Determine the [X, Y] coordinate at the center of the cell enclosing the given text.  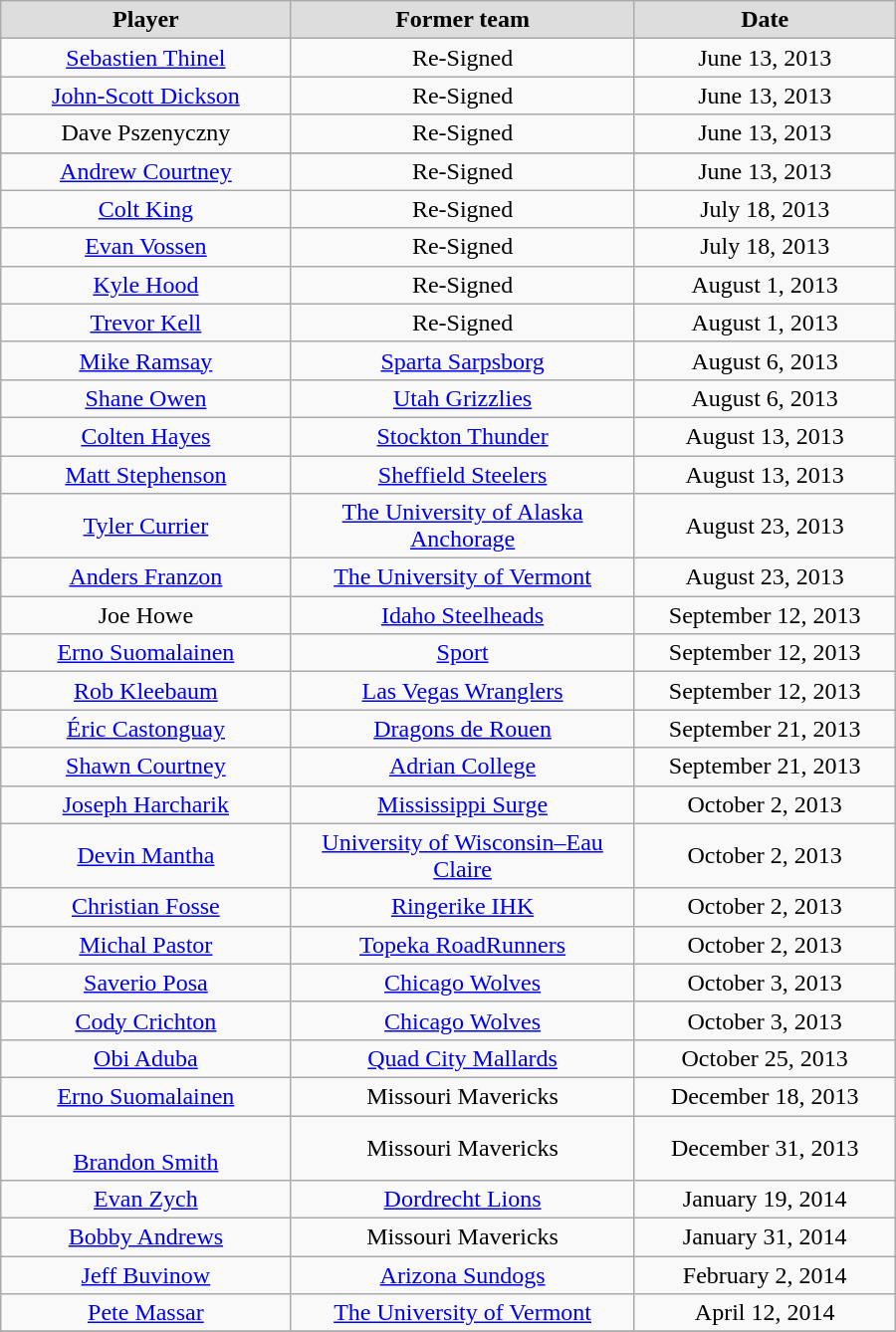
February 2, 2014 [765, 1275]
January 31, 2014 [765, 1237]
October 25, 2013 [765, 1058]
Kyle Hood [145, 285]
Dragons de Rouen [462, 729]
Dave Pszenyczny [145, 133]
Trevor Kell [145, 323]
Former team [462, 20]
Date [765, 20]
Rob Kleebaum [145, 691]
Topeka RoadRunners [462, 945]
Jeff Buvinow [145, 1275]
Pete Massar [145, 1313]
Dordrecht Lions [462, 1200]
Quad City Mallards [462, 1058]
Sheffield Steelers [462, 475]
Player [145, 20]
Las Vegas Wranglers [462, 691]
April 12, 2014 [765, 1313]
Cody Crichton [145, 1020]
Saverio Posa [145, 983]
January 19, 2014 [765, 1200]
Evan Vossen [145, 247]
Evan Zych [145, 1200]
Tyler Currier [145, 526]
Sport [462, 653]
Joseph Harcharik [145, 804]
Mike Ramsay [145, 360]
Michal Pastor [145, 945]
December 18, 2013 [765, 1096]
Shawn Courtney [145, 767]
Utah Grizzlies [462, 398]
Christian Fosse [145, 907]
Sparta Sarpsborg [462, 360]
Sebastien Thinel [145, 58]
Arizona Sundogs [462, 1275]
Matt Stephenson [145, 475]
Colt King [145, 209]
Bobby Andrews [145, 1237]
John-Scott Dickson [145, 96]
Colten Hayes [145, 436]
Anders Franzon [145, 577]
Andrew Courtney [145, 171]
Idaho Steelheads [462, 615]
Obi Aduba [145, 1058]
Devin Mantha [145, 856]
Shane Owen [145, 398]
December 31, 2013 [765, 1147]
Stockton Thunder [462, 436]
Joe Howe [145, 615]
Adrian College [462, 767]
University of Wisconsin–Eau Claire [462, 856]
Éric Castonguay [145, 729]
Mississippi Surge [462, 804]
Ringerike IHK [462, 907]
The University of Alaska Anchorage [462, 526]
Brandon Smith [145, 1147]
